Scan for the cell matching the given text and deliver its [X, Y] coordinate at center. 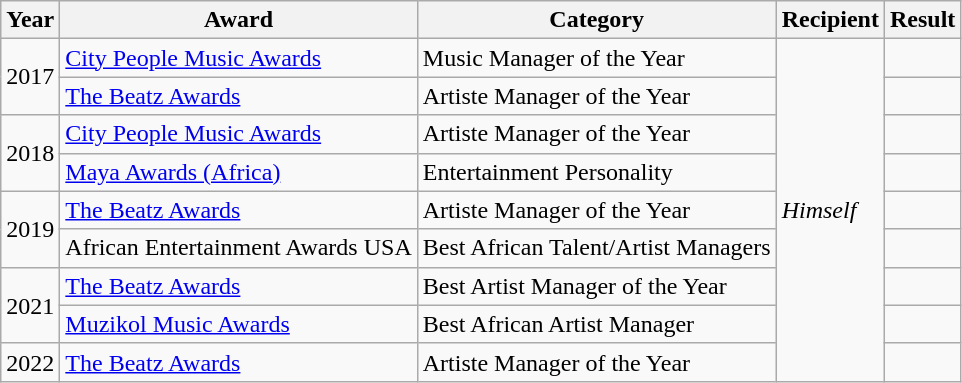
Himself [830, 210]
African Entertainment Awards USA [238, 248]
Music Manager of the Year [596, 58]
2018 [30, 153]
2021 [30, 305]
Year [30, 20]
Best African Talent/Artist Managers [596, 248]
Maya Awards (Africa) [238, 172]
Award [238, 20]
2019 [30, 229]
Recipient [830, 20]
2017 [30, 77]
Category [596, 20]
Best African Artist Manager [596, 324]
Muzikol Music Awards [238, 324]
2022 [30, 362]
Result [922, 20]
Entertainment Personality [596, 172]
Best Artist Manager of the Year [596, 286]
